Locate the cell with the specified text and output its [X, Y] center coordinate. 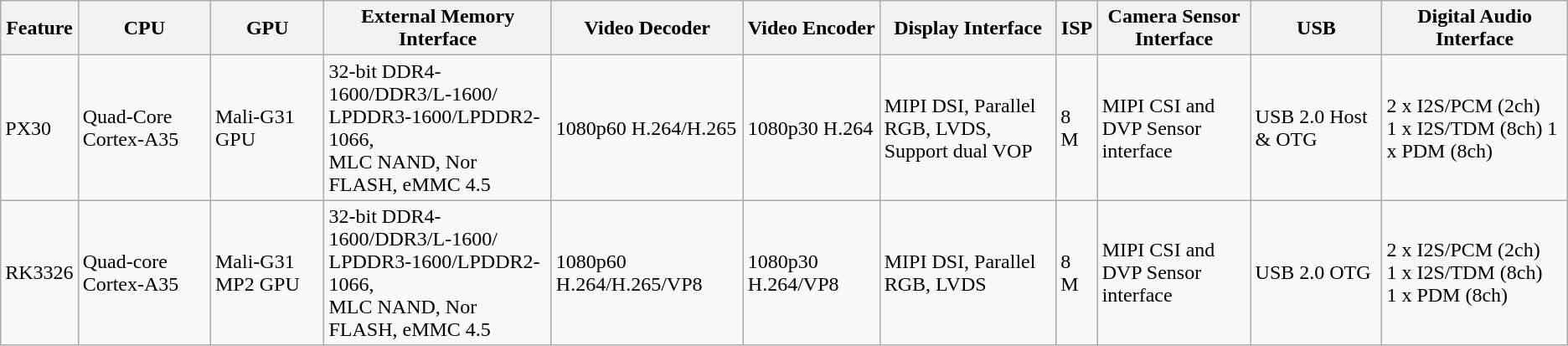
2 x I2S/PCM (2ch)1 x I2S/TDM (8ch) 1 x PDM (8ch) [1474, 127]
Video Encoder [811, 28]
RK3326 [39, 273]
GPU [266, 28]
1080p60 H.264/H.265/VP8 [647, 273]
Digital Audio Interface [1474, 28]
ISP [1077, 28]
USB 2.0 Host & OTG [1317, 127]
USB [1317, 28]
2 x I2S/PCM (2ch)1 x I2S/TDM (8ch)1 x PDM (8ch) [1474, 273]
Mali-G31 GPU [266, 127]
PX30 [39, 127]
1080p30 H.264/VP8 [811, 273]
Mali-G31 MP2 GPU [266, 273]
USB 2.0 OTG [1317, 273]
Quad-Core Cortex-A35 [144, 127]
Feature [39, 28]
CPU [144, 28]
Quad-core Cortex-A35 [144, 273]
Camera Sensor Interface [1174, 28]
1080p30 H.264 [811, 127]
MIPI DSI, Parallel RGB, LVDS [968, 273]
Video Decoder [647, 28]
MIPI DSI, Parallel RGB, LVDS,Support dual VOP [968, 127]
Display Interface [968, 28]
1080p60 H.264/H.265 [647, 127]
External Memory Interface [437, 28]
